Provide the (X, Y) coordinate of the cell's center where the given text is located.  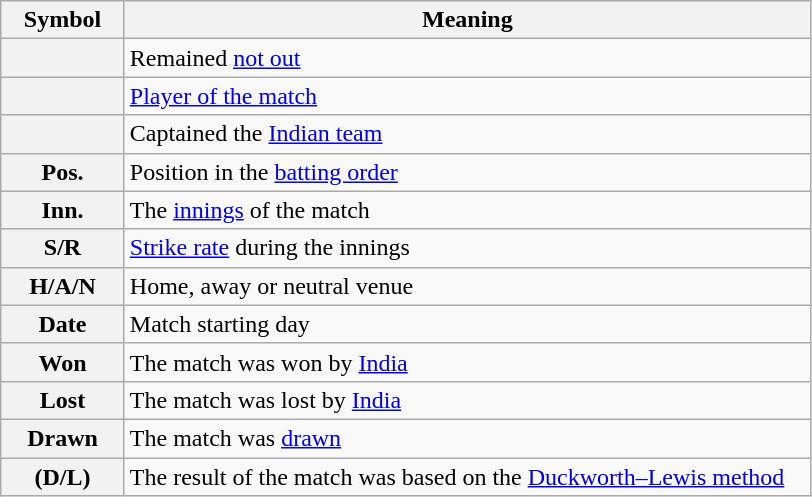
The result of the match was based on the Duckworth–Lewis method (467, 477)
Inn. (63, 210)
The innings of the match (467, 210)
Drawn (63, 438)
Lost (63, 400)
Home, away or neutral venue (467, 286)
S/R (63, 248)
Player of the match (467, 96)
The match was lost by India (467, 400)
Date (63, 324)
(D/L) (63, 477)
The match was drawn (467, 438)
Won (63, 362)
Match starting day (467, 324)
Pos. (63, 172)
Position in the batting order (467, 172)
The match was won by India (467, 362)
Strike rate during the innings (467, 248)
Remained not out (467, 58)
H/A/N (63, 286)
Captained the Indian team (467, 134)
Symbol (63, 20)
Meaning (467, 20)
